From the cell containing the given text, extract its center point as (X, Y) coordinate. 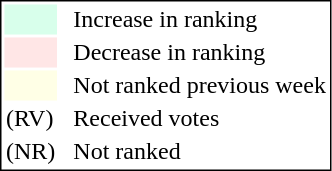
Decrease in ranking (200, 53)
Received votes (200, 119)
Not ranked previous week (200, 85)
Increase in ranking (200, 19)
(RV) (30, 119)
Not ranked (200, 151)
(NR) (30, 151)
